Identify which cell holds the provided text, then report its (X, Y) central coordinate. 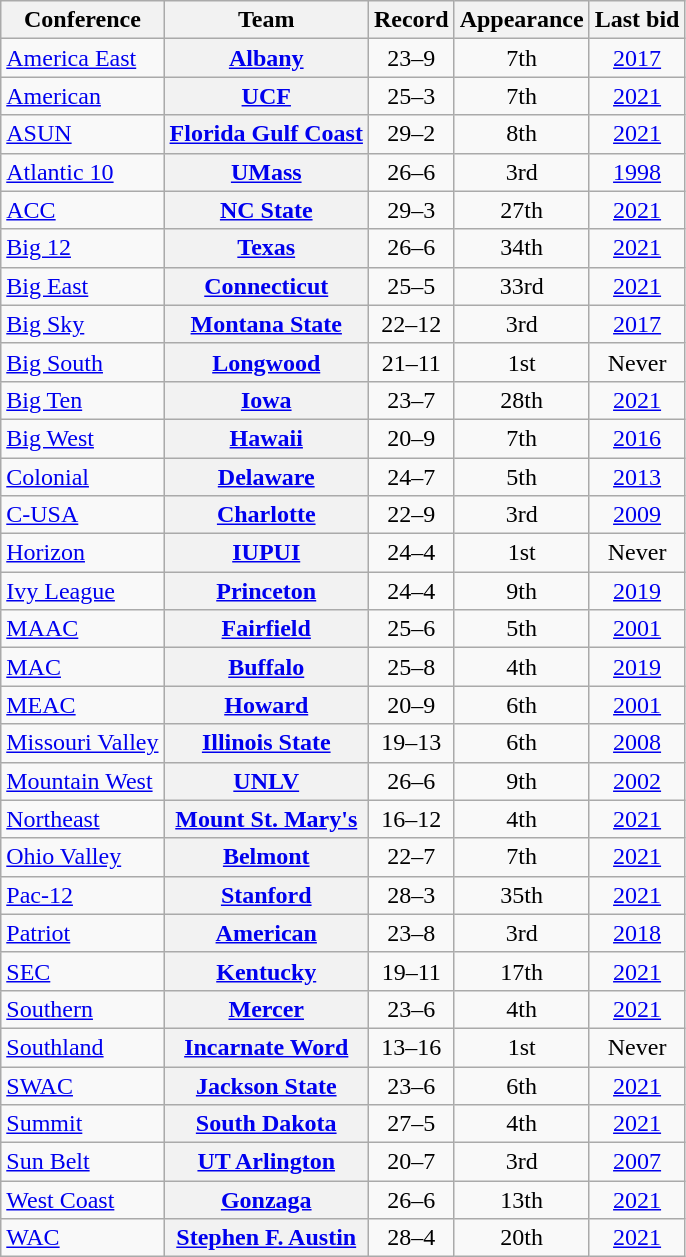
2013 (637, 477)
16–12 (411, 819)
17th (522, 971)
NC State (266, 210)
Texas (266, 248)
ACC (82, 210)
Southern (82, 1009)
MEAC (82, 705)
MAC (82, 667)
Illinois State (266, 743)
20th (522, 1238)
West Coast (82, 1200)
Belmont (266, 857)
34th (522, 248)
Mercer (266, 1009)
23–7 (411, 400)
23–9 (411, 58)
Horizon (82, 553)
Fairfield (266, 629)
28–3 (411, 895)
Summit (82, 1124)
SWAC (82, 1085)
27–5 (411, 1124)
Missouri Valley (82, 743)
Big East (82, 286)
Pac-12 (82, 895)
Colonial (82, 477)
Ivy League (82, 591)
Record (411, 20)
Big Ten (82, 400)
UNLV (266, 781)
Sun Belt (82, 1162)
19–13 (411, 743)
Buffalo (266, 667)
UT Arlington (266, 1162)
Incarnate Word (266, 1047)
25–6 (411, 629)
Patriot (82, 933)
23–8 (411, 933)
20–7 (411, 1162)
Stephen F. Austin (266, 1238)
IUPUI (266, 553)
2016 (637, 438)
America East (82, 58)
Northeast (82, 819)
13th (522, 1200)
WAC (82, 1238)
Delaware (266, 477)
Florida Gulf Coast (266, 134)
MAAC (82, 629)
8th (522, 134)
28–4 (411, 1238)
C-USA (82, 515)
2018 (637, 933)
2009 (637, 515)
Stanford (266, 895)
Montana State (266, 324)
Mount St. Mary's (266, 819)
Jackson State (266, 1085)
25–3 (411, 96)
28th (522, 400)
Team (266, 20)
Big South (82, 362)
2008 (637, 743)
22–12 (411, 324)
UMass (266, 172)
22–9 (411, 515)
Big West (82, 438)
Conference (82, 20)
35th (522, 895)
Last bid (637, 20)
Longwood (266, 362)
Big 12 (82, 248)
Charlotte (266, 515)
29–2 (411, 134)
Iowa (266, 400)
21–11 (411, 362)
25–5 (411, 286)
24–7 (411, 477)
27th (522, 210)
Connecticut (266, 286)
Kentucky (266, 971)
Howard (266, 705)
22–7 (411, 857)
29–3 (411, 210)
Mountain West (82, 781)
Gonzaga (266, 1200)
Hawaii (266, 438)
SEC (82, 971)
Albany (266, 58)
Atlantic 10 (82, 172)
Ohio Valley (82, 857)
Big Sky (82, 324)
Princeton (266, 591)
2007 (637, 1162)
1998 (637, 172)
13–16 (411, 1047)
33rd (522, 286)
UCF (266, 96)
25–8 (411, 667)
Appearance (522, 20)
2002 (637, 781)
South Dakota (266, 1124)
Southland (82, 1047)
ASUN (82, 134)
19–11 (411, 971)
